Return the [x, y] coordinate for the center point of the cell that contains the specified text.  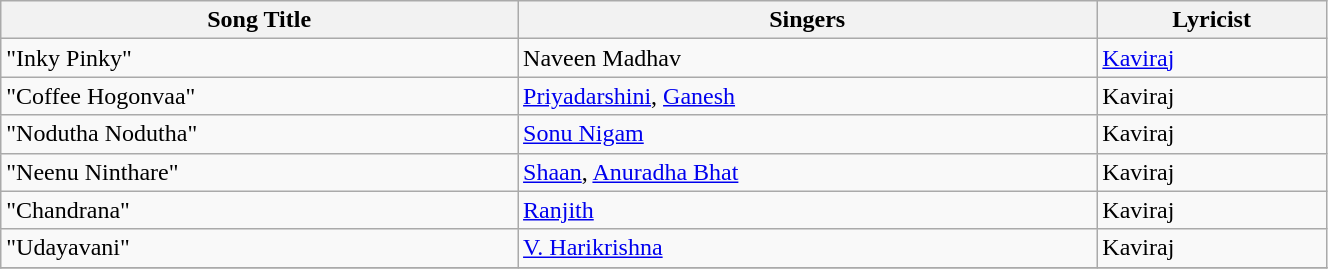
Sonu Nigam [808, 134]
"Inky Pinky" [260, 58]
Singers [808, 20]
V. Harikrishna [808, 248]
"Coffee Hogonvaa" [260, 96]
Priyadarshini, Ganesh [808, 96]
Ranjith [808, 210]
"Chandrana" [260, 210]
Naveen Madhav [808, 58]
Lyricist [1212, 20]
Song Title [260, 20]
"Nodutha Nodutha" [260, 134]
"Neenu Ninthare" [260, 172]
Shaan, Anuradha Bhat [808, 172]
"Udayavani" [260, 248]
